From the cell containing the given text, extract its center point as (X, Y) coordinate. 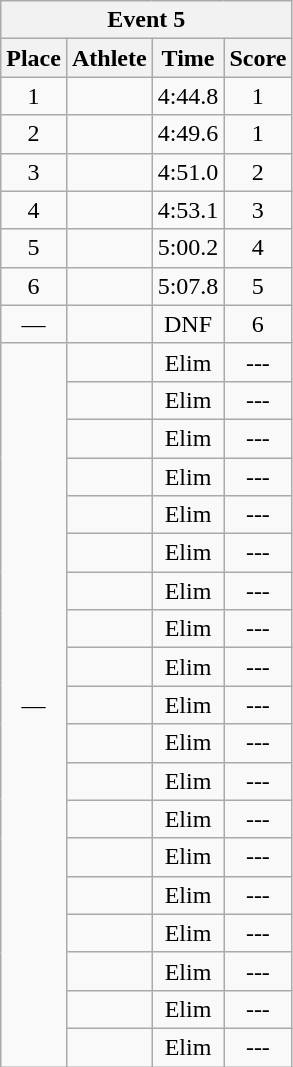
Time (188, 58)
4:49.6 (188, 134)
5:00.2 (188, 248)
Event 5 (146, 20)
4:53.1 (188, 210)
Athlete (109, 58)
DNF (188, 324)
Score (258, 58)
5:07.8 (188, 286)
4:51.0 (188, 172)
4:44.8 (188, 96)
Place (34, 58)
